Capture the cell that displays the provided text and extract its [X, Y] central coordinate. 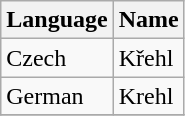
Krehl [148, 96]
Name [148, 20]
Czech [57, 58]
Křehl [148, 58]
Language [57, 20]
German [57, 96]
